Return [x, y] of the center of cell containing provided text 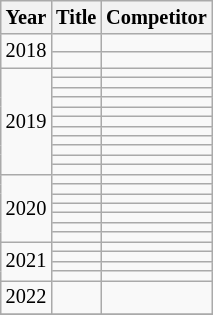
Competitor [156, 17]
Title [76, 17]
2021 [26, 260]
2020 [26, 208]
Year [26, 17]
2019 [26, 121]
2022 [26, 297]
2018 [26, 51]
